Search for the cell housing the specified text and yield its [X, Y] center coordinate. 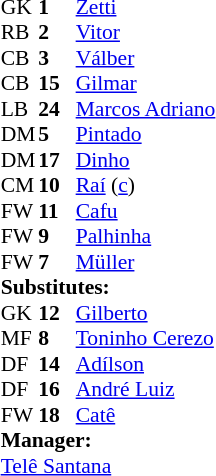
15 [57, 83]
LB [20, 109]
Dinho [146, 160]
8 [57, 339]
Pintado [146, 135]
2 [57, 33]
9 [57, 237]
11 [57, 211]
RB [20, 33]
12 [57, 313]
16 [57, 389]
5 [57, 135]
Vitor [146, 33]
Cafu [146, 211]
Catê [146, 415]
Müller [146, 262]
GK [20, 313]
Substitutes: [108, 287]
Gilmar [146, 83]
Palhinha [146, 237]
MF [20, 339]
14 [57, 364]
Toninho Cerezo [146, 339]
7 [57, 262]
Gilberto [146, 313]
CM [20, 185]
17 [57, 160]
Manager: [108, 441]
18 [57, 415]
Válber [146, 58]
3 [57, 58]
Adílson [146, 364]
24 [57, 109]
Marcos Adriano [146, 109]
André Luiz [146, 389]
10 [57, 185]
Raí (c) [146, 185]
